Determine the (x, y) coordinate at the center of the cell enclosing the given text.  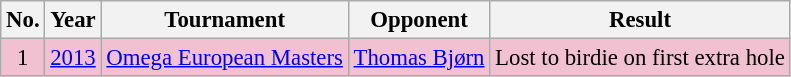
1 (23, 58)
Lost to birdie on first extra hole (640, 58)
Year (73, 20)
Opponent (419, 20)
Thomas Bjørn (419, 58)
Result (640, 20)
Tournament (224, 20)
No. (23, 20)
2013 (73, 58)
Omega European Masters (224, 58)
